Detect which cell encompasses the target text, then output its (x, y) center coordinate. 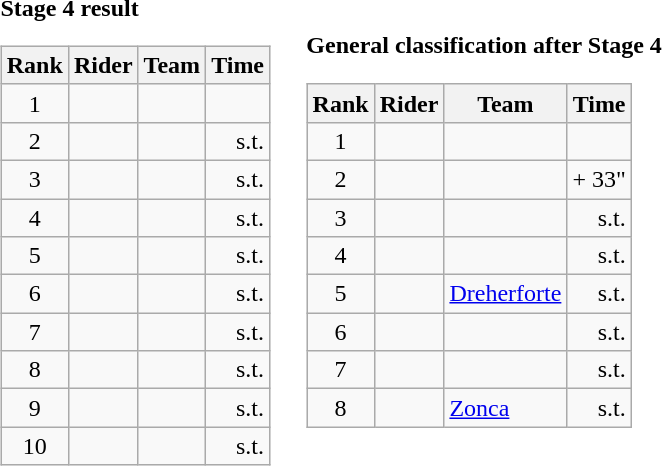
+ 33" (599, 179)
10 (34, 446)
9 (34, 408)
Zonca (506, 408)
Dreherforte (506, 294)
